Provide the (x, y) coordinate of the cell's center where the given text is located.  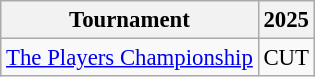
The Players Championship (130, 58)
Tournament (130, 20)
2025 (286, 20)
CUT (286, 58)
